Determine the [X, Y] coordinate at the center of the cell enclosing the given text.  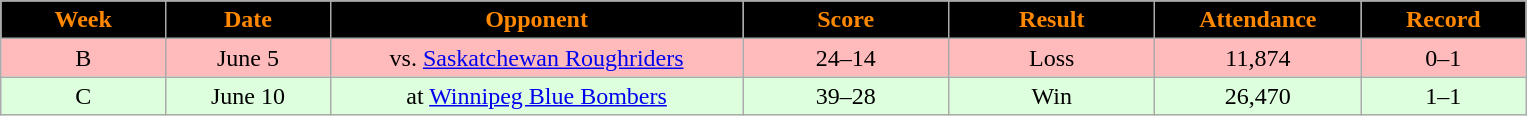
Week [84, 20]
26,470 [1258, 96]
Win [1052, 96]
24–14 [846, 58]
Record [1444, 20]
B [84, 58]
0–1 [1444, 58]
Loss [1052, 58]
vs. Saskatchewan Roughriders [536, 58]
June 10 [248, 96]
Date [248, 20]
June 5 [248, 58]
C [84, 96]
Opponent [536, 20]
11,874 [1258, 58]
Result [1052, 20]
39–28 [846, 96]
1–1 [1444, 96]
Score [846, 20]
Attendance [1258, 20]
at Winnipeg Blue Bombers [536, 96]
